Determine the [X, Y] coordinate at the center of the cell enclosing the given text.  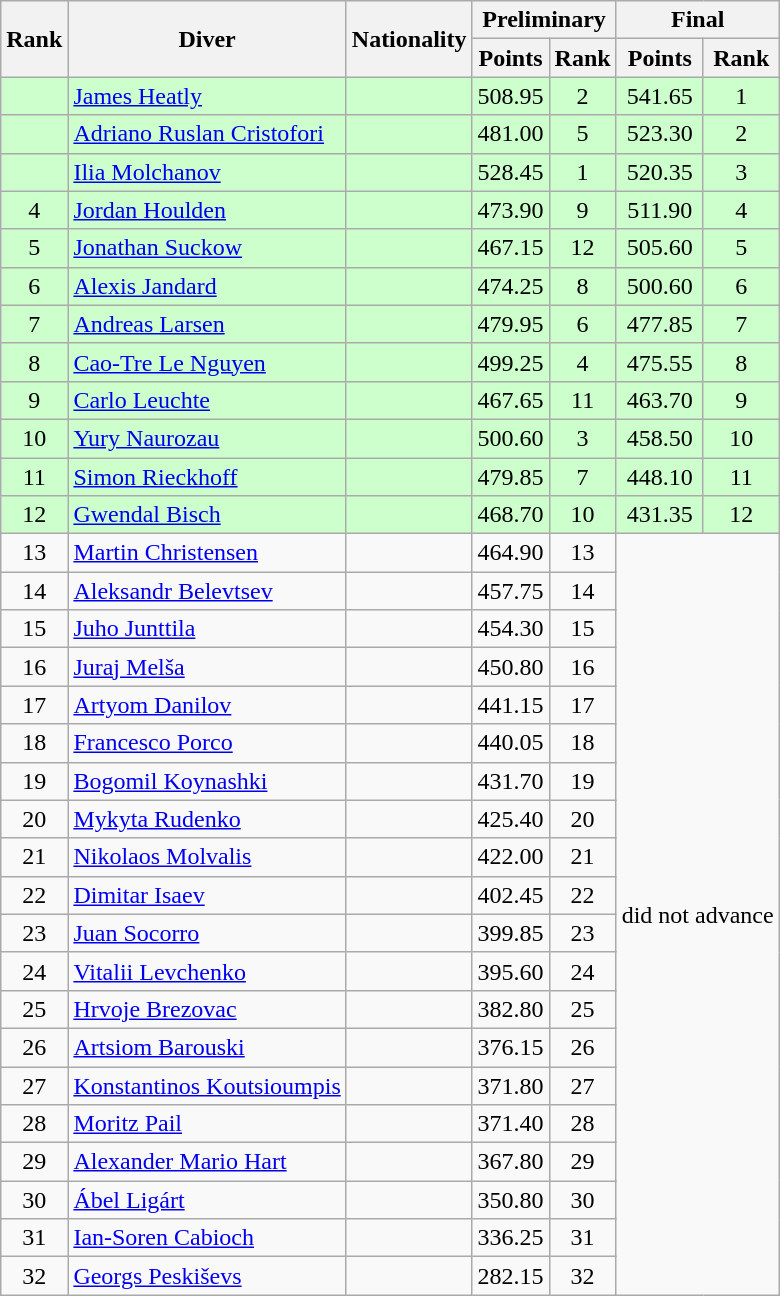
350.80 [510, 1200]
450.80 [510, 667]
Artsiom Barouski [207, 1047]
Alexander Mario Hart [207, 1162]
Nikolaos Molvalis [207, 857]
Jordan Houlden [207, 210]
457.75 [510, 591]
did not advance [698, 914]
Andreas Larsen [207, 324]
Ilia Molchanov [207, 172]
454.30 [510, 629]
Alexis Jandard [207, 286]
Gwendal Bisch [207, 515]
479.95 [510, 324]
371.40 [510, 1124]
474.25 [510, 286]
475.55 [660, 362]
Moritz Pail [207, 1124]
431.35 [660, 515]
463.70 [660, 400]
367.80 [510, 1162]
467.15 [510, 248]
523.30 [660, 134]
Hrvoje Brezovac [207, 1009]
448.10 [660, 477]
508.95 [510, 96]
Final [698, 20]
Francesco Porco [207, 743]
505.60 [660, 248]
Simon Rieckhoff [207, 477]
Artyom Danilov [207, 705]
402.45 [510, 895]
Juraj Melša [207, 667]
Vitalii Levchenko [207, 971]
499.25 [510, 362]
382.80 [510, 1009]
464.90 [510, 553]
467.65 [510, 400]
395.60 [510, 971]
511.90 [660, 210]
336.25 [510, 1238]
425.40 [510, 819]
440.05 [510, 743]
Cao-Tre Le Nguyen [207, 362]
Juan Socorro [207, 933]
Ábel Ligárt [207, 1200]
473.90 [510, 210]
Georgs Peskiševs [207, 1276]
Yury Naurozau [207, 438]
Aleksandr Belevtsev [207, 591]
Dimitar Isaev [207, 895]
468.70 [510, 515]
458.50 [660, 438]
Bogomil Koynashki [207, 781]
James Heatly [207, 96]
Adriano Ruslan Cristofori [207, 134]
Diver [207, 39]
422.00 [510, 857]
431.70 [510, 781]
371.80 [510, 1085]
Martin Christensen [207, 553]
Nationality [409, 39]
376.15 [510, 1047]
481.00 [510, 134]
520.35 [660, 172]
Jonathan Suckow [207, 248]
541.65 [660, 96]
Mykyta Rudenko [207, 819]
477.85 [660, 324]
399.85 [510, 933]
Carlo Leuchte [207, 400]
Juho Junttila [207, 629]
Preliminary [544, 20]
528.45 [510, 172]
Ian-Soren Cabioch [207, 1238]
441.15 [510, 705]
479.85 [510, 477]
Konstantinos Koutsioumpis [207, 1085]
282.15 [510, 1276]
